Output the [x, y] coordinate of the center of the cell containing the given text.  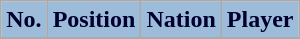
Nation [181, 20]
Position [94, 20]
No. [24, 20]
Player [260, 20]
